Return [x, y] of the center of cell containing provided text 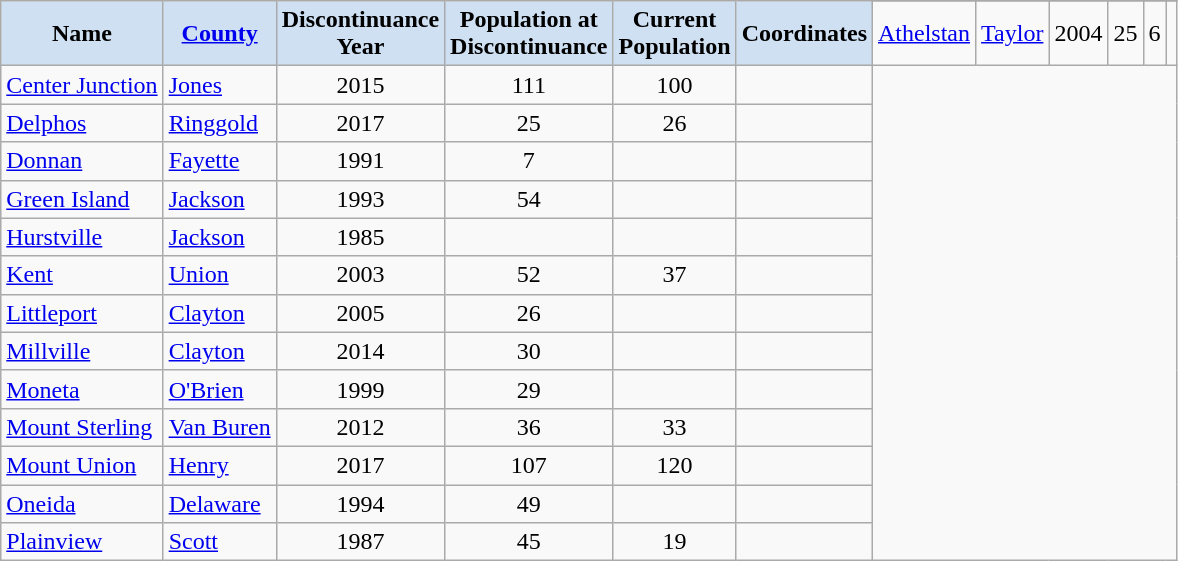
DiscontinuanceYear [360, 34]
2003 [360, 275]
Scott [220, 542]
19 [674, 542]
111 [529, 85]
37 [674, 275]
Henry [220, 465]
7 [529, 161]
6 [1154, 34]
Name [82, 34]
Mount Sterling [82, 427]
Millville [82, 351]
52 [529, 275]
Athelstan [924, 34]
Littleport [82, 313]
CurrentPopulation [674, 34]
Taylor [1012, 34]
54 [529, 199]
2012 [360, 427]
1991 [360, 161]
33 [674, 427]
Ringgold [220, 123]
Jones [220, 85]
Fayette [220, 161]
120 [674, 465]
Center Junction [82, 85]
Oneida [82, 503]
Van Buren [220, 427]
Moneta [82, 389]
49 [529, 503]
Kent [82, 275]
Donnan [82, 161]
1985 [360, 237]
Union [220, 275]
Mount Union [82, 465]
County [220, 34]
45 [529, 542]
1994 [360, 503]
Population at Discontinuance [529, 34]
100 [674, 85]
1993 [360, 199]
2004 [1078, 34]
O'Brien [220, 389]
107 [529, 465]
2005 [360, 313]
36 [529, 427]
Coordinates [804, 34]
1987 [360, 542]
Delaware [220, 503]
29 [529, 389]
1999 [360, 389]
30 [529, 351]
Delphos [82, 123]
2014 [360, 351]
Plainview [82, 542]
2015 [360, 85]
Green Island [82, 199]
Hurstville [82, 237]
